Find where the given text appears and provide that cell's center as (X, Y) coordinate. 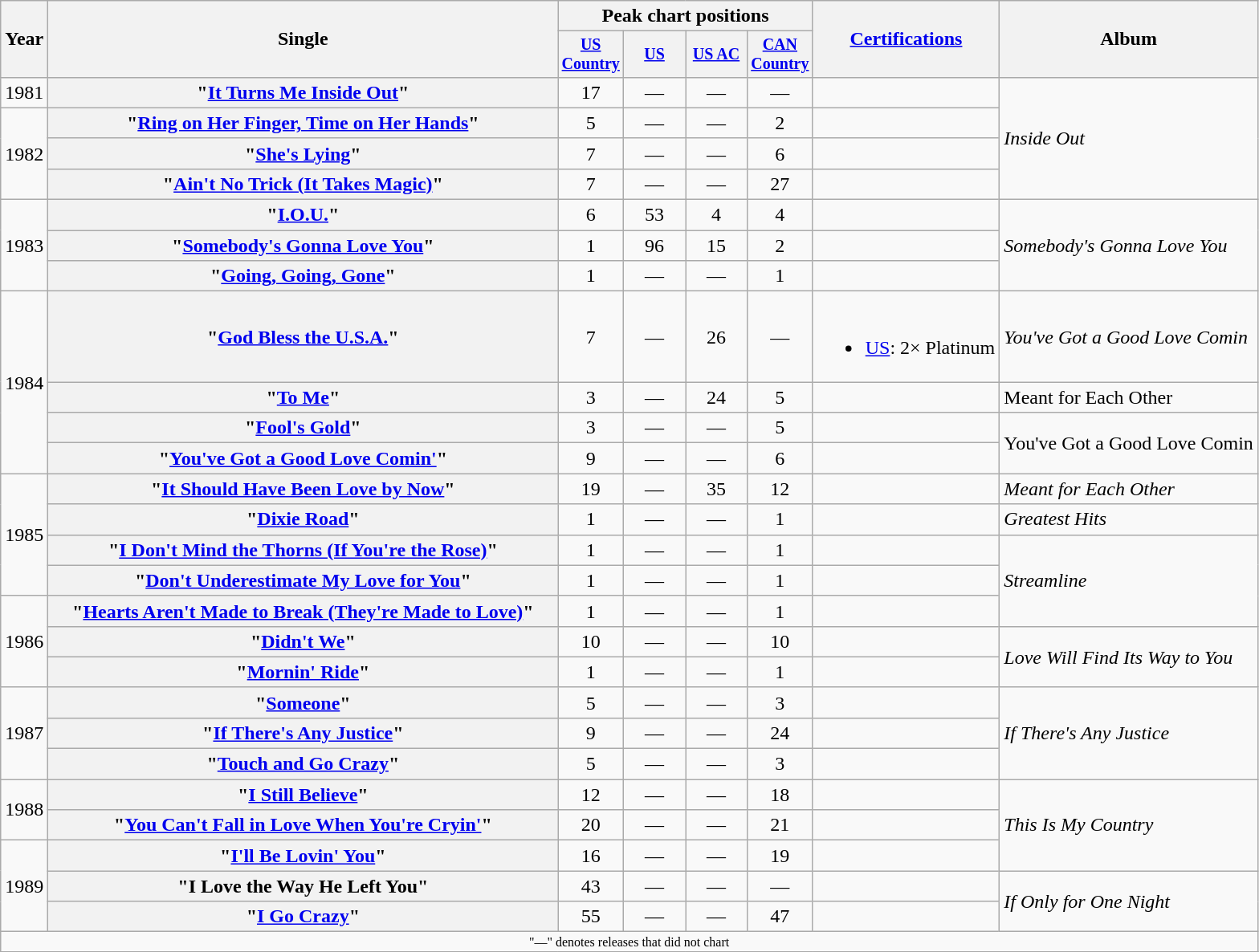
US Country (591, 55)
20 (591, 825)
26 (716, 337)
"She's Lying" (304, 153)
Inside Out (1129, 138)
"It Should Have Been Love by Now" (304, 489)
"Don't Underestimate My Love for You" (304, 580)
21 (780, 825)
Album (1129, 39)
"You Can't Fall in Love When You're Cryin'" (304, 825)
1983 (24, 246)
"I'll Be Lovin' You" (304, 856)
1988 (24, 810)
"I.O.U." (304, 215)
"You've Got a Good Love Comin'" (304, 458)
"—" denotes releases that did not chart (629, 942)
47 (780, 917)
This Is My Country (1129, 825)
CAN Country (780, 55)
Streamline (1129, 580)
"God Bless the U.S.A." (304, 337)
16 (591, 856)
1989 (24, 886)
1981 (24, 92)
"Mornin' Ride" (304, 672)
If There's Any Justice (1129, 733)
1982 (24, 153)
96 (655, 246)
"Touch and Go Crazy" (304, 764)
"Fool's Gold" (304, 428)
Single (304, 39)
"Ain't No Trick (It Takes Magic)" (304, 184)
1987 (24, 733)
Somebody's Gonna Love You (1129, 246)
1985 (24, 535)
Certifications (906, 39)
Peak chart positions (686, 16)
"Ring on Her Finger, Time on Her Hands" (304, 123)
"Dixie Road" (304, 519)
43 (591, 886)
35 (716, 489)
"I Love the Way He Left You" (304, 886)
"Hearts Aren't Made to Break (They're Made to Love)" (304, 611)
17 (591, 92)
1986 (24, 641)
If Only for One Night (1129, 901)
US AC (716, 55)
"I Go Crazy" (304, 917)
US: 2× Platinum (906, 337)
55 (591, 917)
"Somebody's Gonna Love You" (304, 246)
"Someone" (304, 702)
15 (716, 246)
"If There's Any Justice" (304, 733)
53 (655, 215)
Love Will Find Its Way to You (1129, 657)
"It Turns Me Inside Out" (304, 92)
"To Me" (304, 397)
Greatest Hits (1129, 519)
US (655, 55)
"Going, Going, Gone" (304, 276)
27 (780, 184)
"I Don't Mind the Thorns (If You're the Rose)" (304, 550)
"I Still Believe" (304, 795)
Year (24, 39)
18 (780, 795)
"Didn't We" (304, 641)
1984 (24, 382)
